For the text-containing cell, return its midpoint in (x, y) coordinate format. 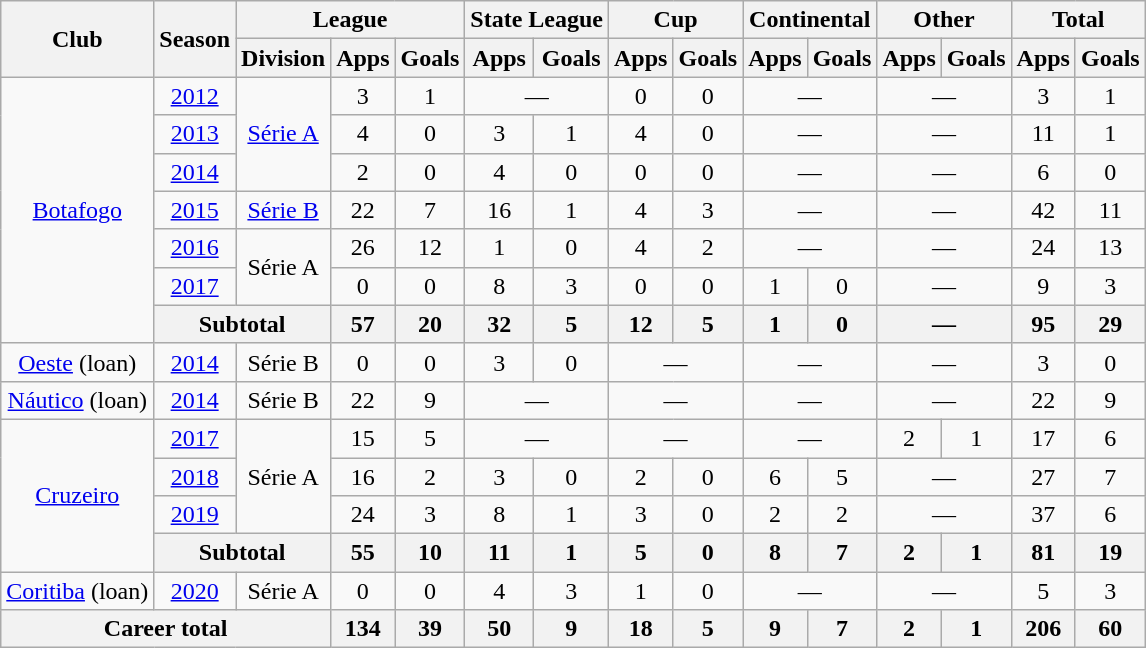
60 (1110, 629)
2013 (195, 134)
20 (430, 324)
Total (1078, 20)
Other (944, 20)
26 (363, 248)
39 (430, 629)
10 (430, 553)
18 (641, 629)
Coritiba (loan) (78, 591)
Botafogo (78, 210)
State League (537, 20)
2018 (195, 477)
Cup (676, 20)
Cruzeiro (78, 495)
Oeste (loan) (78, 362)
Division (284, 58)
2019 (195, 515)
81 (1043, 553)
13 (1110, 248)
134 (363, 629)
Continental (810, 20)
Náutico (loan) (78, 400)
15 (363, 438)
37 (1043, 515)
55 (363, 553)
27 (1043, 477)
32 (500, 324)
2016 (195, 248)
19 (1110, 553)
2015 (195, 210)
42 (1043, 210)
2020 (195, 591)
57 (363, 324)
Career total (166, 629)
95 (1043, 324)
Season (195, 39)
2012 (195, 96)
17 (1043, 438)
Club (78, 39)
League (350, 20)
29 (1110, 324)
50 (500, 629)
206 (1043, 629)
